Return [X, Y] of the center of cell containing provided text 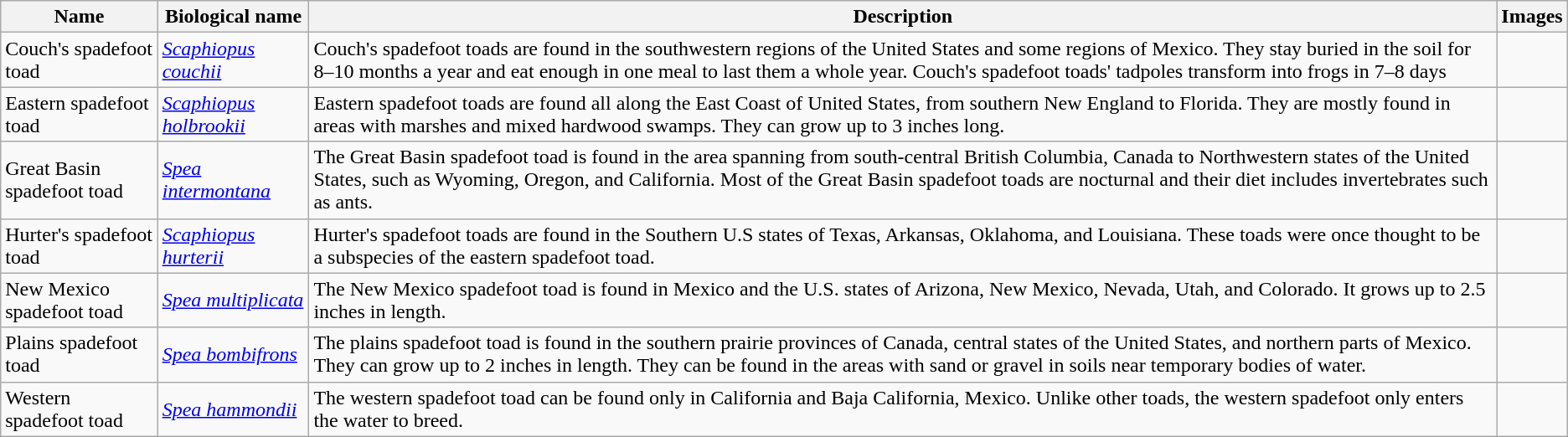
Scaphiopus holbrookii [233, 114]
Hurter's spadefoot toad [79, 246]
Plains spadefoot toad [79, 355]
Eastern spadefoot toad [79, 114]
New Mexico spadefoot toad [79, 300]
Description [903, 17]
Spea hammondii [233, 409]
Name [79, 17]
Western spadefoot toad [79, 409]
Spea bombifrons [233, 355]
Images [1532, 17]
Couch's spadefoot toad [79, 60]
Scaphiopus couchii [233, 60]
Scaphiopus hurterii [233, 246]
Biological name [233, 17]
Spea intermontana [233, 180]
Spea multiplicata [233, 300]
Great Basin spadefoot toad [79, 180]
